Identify which cell holds the provided text, then report its (X, Y) central coordinate. 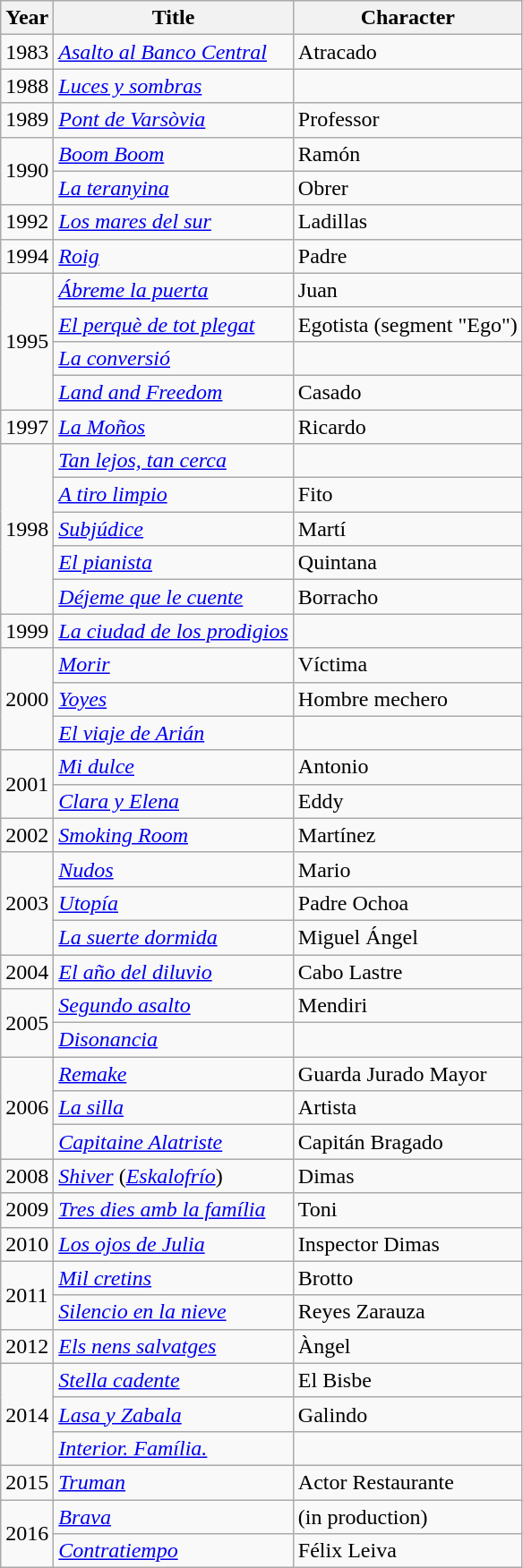
Actor Restaurante (407, 1482)
El viaje de Arián (174, 733)
Los ojos de Julia (174, 1244)
Nudos (174, 869)
1997 (27, 427)
2002 (27, 835)
2000 (27, 699)
Martínez (407, 835)
(in production) (407, 1517)
Reyes Zarauza (407, 1312)
Borracho (407, 597)
1990 (27, 171)
Martí (407, 529)
Lasa y Zabala (174, 1414)
Cabo Lastre (407, 971)
2001 (27, 784)
Truman (174, 1482)
Padre Ochoa (407, 903)
2005 (27, 1023)
Ladillas (407, 222)
Antonio (407, 767)
Mendiri (407, 1006)
Galindo (407, 1414)
Miguel Ángel (407, 937)
Silencio en la nieve (174, 1312)
1992 (27, 222)
Els nens salvatges (174, 1346)
Clara y Elena (174, 801)
Padre (407, 256)
Ricardo (407, 427)
2004 (27, 971)
Utopía (174, 903)
Atracado (407, 52)
A tiro limpio (174, 495)
Capitán Bragado (407, 1142)
Déjeme que le cuente (174, 597)
Shiver (Eskalofrío) (174, 1176)
2008 (27, 1176)
La ciudad de los prodigios (174, 631)
1998 (27, 529)
Stella cadente (174, 1380)
1995 (27, 341)
Mi dulce (174, 767)
Year (27, 18)
Tan lejos, tan cerca (174, 461)
Interior. Família. (174, 1448)
El perquè de tot plegat (174, 324)
Víctima (407, 665)
Toni (407, 1210)
Pont de Varsòvia (174, 120)
Hombre mechero (407, 699)
1999 (27, 631)
Quintana (407, 563)
Tres dies amb la família (174, 1210)
Casado (407, 392)
Asalto al Banco Central (174, 52)
Subjúdice (174, 529)
El pianista (174, 563)
Brotto (407, 1278)
Title (174, 18)
Fito (407, 495)
Smoking Room (174, 835)
La suerte dormida (174, 937)
La conversió (174, 358)
Disonancia (174, 1040)
Boom Boom (174, 154)
Brava (174, 1517)
1983 (27, 52)
2014 (27, 1414)
La teranyina (174, 188)
1988 (27, 86)
2012 (27, 1346)
La Moños (174, 427)
Remake (174, 1074)
Obrer (407, 188)
El año del diluvio (174, 971)
Guarda Jurado Mayor (407, 1074)
El Bisbe (407, 1380)
Morir (174, 665)
Ábreme la puerta (174, 290)
Los mares del sur (174, 222)
Inspector Dimas (407, 1244)
Félix Leiva (407, 1551)
Professor (407, 120)
Character (407, 18)
Yoyes (174, 699)
La silla (174, 1108)
2003 (27, 903)
2010 (27, 1244)
2011 (27, 1295)
Land and Freedom (174, 392)
Artista (407, 1108)
1989 (27, 120)
Luces y sombras (174, 86)
Mil cretins (174, 1278)
Ramón (407, 154)
Segundo asalto (174, 1006)
Dimas (407, 1176)
1994 (27, 256)
Juan (407, 290)
Mario (407, 869)
Roig (174, 256)
Eddy (407, 801)
Àngel (407, 1346)
Contratiempo (174, 1551)
2015 (27, 1482)
Capitaine Alatriste (174, 1142)
2006 (27, 1108)
2016 (27, 1534)
2009 (27, 1210)
Egotista (segment "Ego") (407, 324)
